Provide the [X, Y] coordinate of the cell's center where the given text is located.  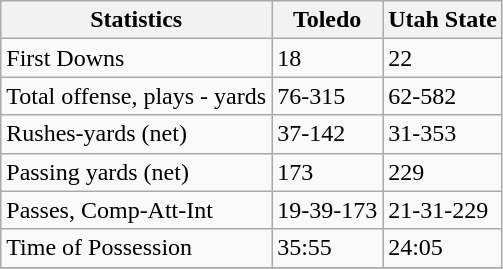
35:55 [328, 248]
Rushes-yards (net) [136, 134]
21-31-229 [443, 210]
18 [328, 58]
62-582 [443, 96]
173 [328, 172]
31-353 [443, 134]
Total offense, plays - yards [136, 96]
22 [443, 58]
24:05 [443, 248]
Passes, Comp-Att-Int [136, 210]
Time of Possession [136, 248]
Passing yards (net) [136, 172]
76-315 [328, 96]
Utah State [443, 20]
37-142 [328, 134]
Statistics [136, 20]
229 [443, 172]
Toledo [328, 20]
19-39-173 [328, 210]
First Downs [136, 58]
